Pinpoint the cell where the given text exists, returning its [X, Y] midpoint coordinate. 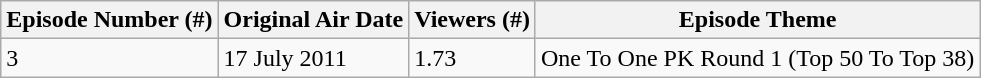
17 July 2011 [314, 58]
Original Air Date [314, 20]
One To One PK Round 1 (Top 50 To Top 38) [757, 58]
Episode Number (#) [110, 20]
1.73 [472, 58]
Episode Theme [757, 20]
3 [110, 58]
Viewers (#) [472, 20]
